Capture the cell that displays the provided text and extract its (X, Y) central coordinate. 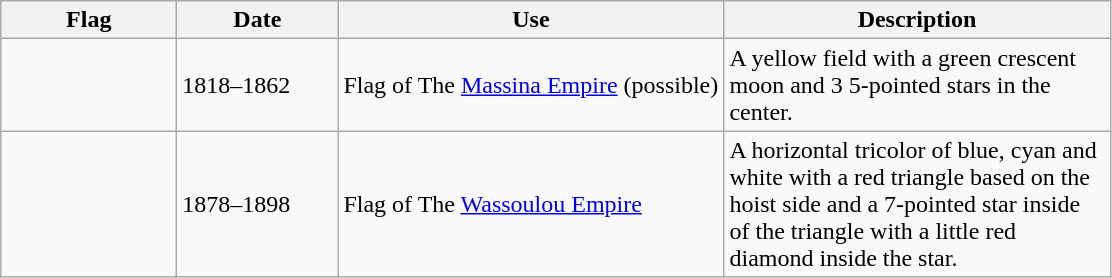
1878–1898 (258, 204)
Flag of The Wassoulou Empire (531, 204)
Use (531, 20)
Date (258, 20)
1818–1862 (258, 85)
Flag of The Massina Empire (possible) (531, 85)
Description (917, 20)
A yellow field with a green crescent moon and 3 5-pointed stars in the center. (917, 85)
Flag (89, 20)
